Identify which cell holds the provided text, then report its (x, y) central coordinate. 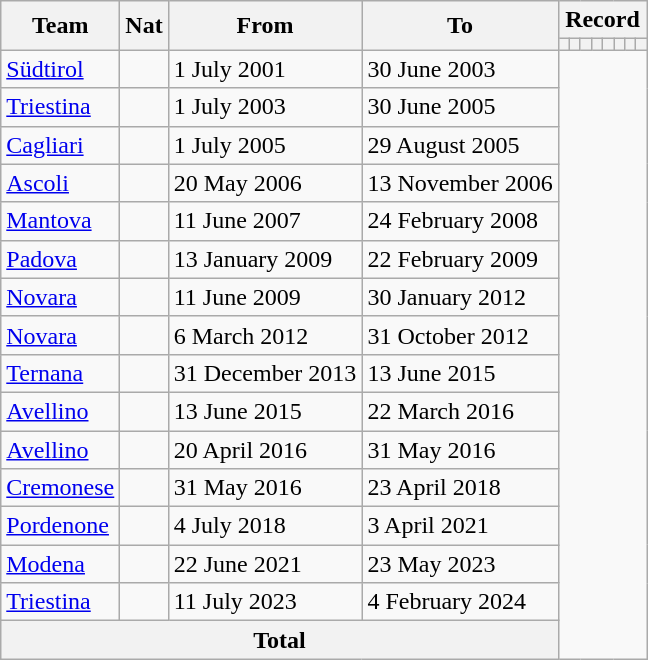
11 June 2007 (265, 221)
31 October 2012 (460, 335)
Mantova (60, 221)
29 August 2005 (460, 145)
Cremonese (60, 488)
11 July 2023 (265, 602)
13 November 2006 (460, 183)
1 July 2001 (265, 69)
To (460, 26)
22 February 2009 (460, 259)
6 March 2012 (265, 335)
Total (280, 640)
24 February 2008 (460, 221)
1 July 2003 (265, 107)
20 April 2016 (265, 449)
23 May 2023 (460, 564)
20 May 2006 (265, 183)
4 July 2018 (265, 526)
11 June 2009 (265, 297)
30 June 2003 (460, 69)
Record (602, 20)
Ternana (60, 373)
1 July 2005 (265, 145)
13 January 2009 (265, 259)
Pordenone (60, 526)
Team (60, 26)
22 June 2021 (265, 564)
Cagliari (60, 145)
From (265, 26)
30 June 2005 (460, 107)
23 April 2018 (460, 488)
Südtirol (60, 69)
Ascoli (60, 183)
Nat (144, 26)
31 December 2013 (265, 373)
3 April 2021 (460, 526)
30 January 2012 (460, 297)
22 March 2016 (460, 411)
Padova (60, 259)
4 February 2024 (460, 602)
Modena (60, 564)
